Search for the cell housing the specified text and yield its [X, Y] center coordinate. 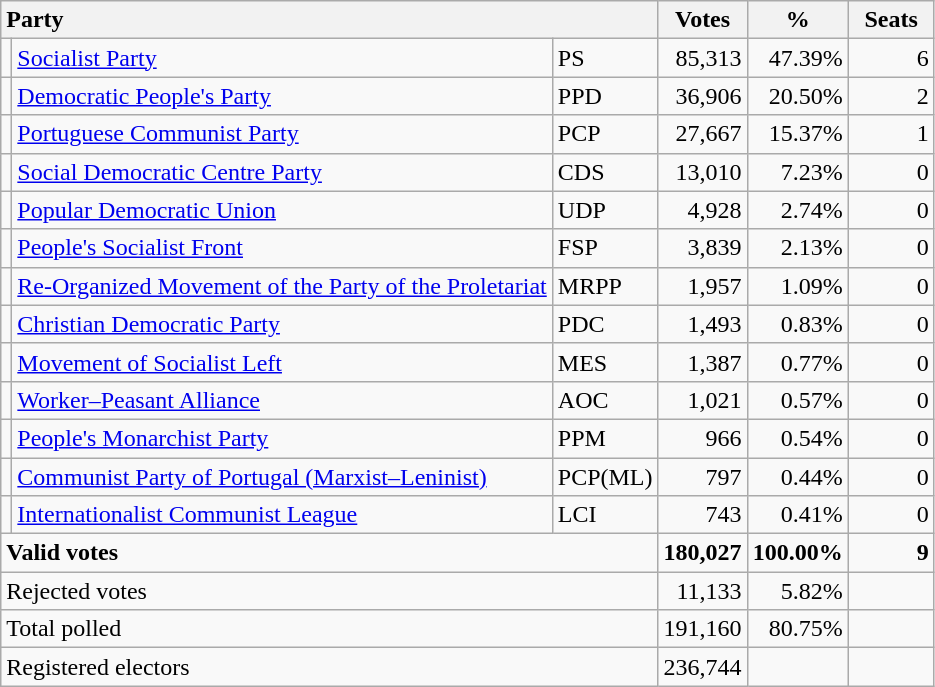
Re-Organized Movement of the Party of the Proletariat [282, 286]
0.77% [798, 362]
20.50% [798, 96]
966 [702, 438]
100.00% [798, 553]
PDC [605, 324]
MES [605, 362]
1,021 [702, 400]
UDP [605, 210]
People's Socialist Front [282, 248]
15.37% [798, 134]
236,744 [702, 667]
Popular Democratic Union [282, 210]
27,667 [702, 134]
85,313 [702, 58]
797 [702, 477]
Worker–Peasant Alliance [282, 400]
180,027 [702, 553]
2.13% [798, 248]
5.82% [798, 591]
4,928 [702, 210]
Valid votes [330, 553]
Internationalist Communist League [282, 515]
2.74% [798, 210]
LCI [605, 515]
PPM [605, 438]
9 [891, 553]
Registered electors [330, 667]
% [798, 20]
1.09% [798, 286]
3,839 [702, 248]
Portuguese Communist Party [282, 134]
People's Monarchist Party [282, 438]
0.41% [798, 515]
80.75% [798, 629]
191,160 [702, 629]
FSP [605, 248]
11,133 [702, 591]
1,387 [702, 362]
PCP(ML) [605, 477]
Rejected votes [330, 591]
PCP [605, 134]
Communist Party of Portugal (Marxist–Leninist) [282, 477]
36,906 [702, 96]
PPD [605, 96]
1 [891, 134]
MRPP [605, 286]
Movement of Socialist Left [282, 362]
0.54% [798, 438]
Christian Democratic Party [282, 324]
7.23% [798, 172]
Socialist Party [282, 58]
0.44% [798, 477]
0.83% [798, 324]
1,493 [702, 324]
Democratic People's Party [282, 96]
Total polled [330, 629]
Social Democratic Centre Party [282, 172]
1,957 [702, 286]
6 [891, 58]
13,010 [702, 172]
0.57% [798, 400]
CDS [605, 172]
743 [702, 515]
Votes [702, 20]
Party [330, 20]
PS [605, 58]
2 [891, 96]
Seats [891, 20]
47.39% [798, 58]
AOC [605, 400]
